From the cell containing the given text, extract its center point as [X, Y] coordinate. 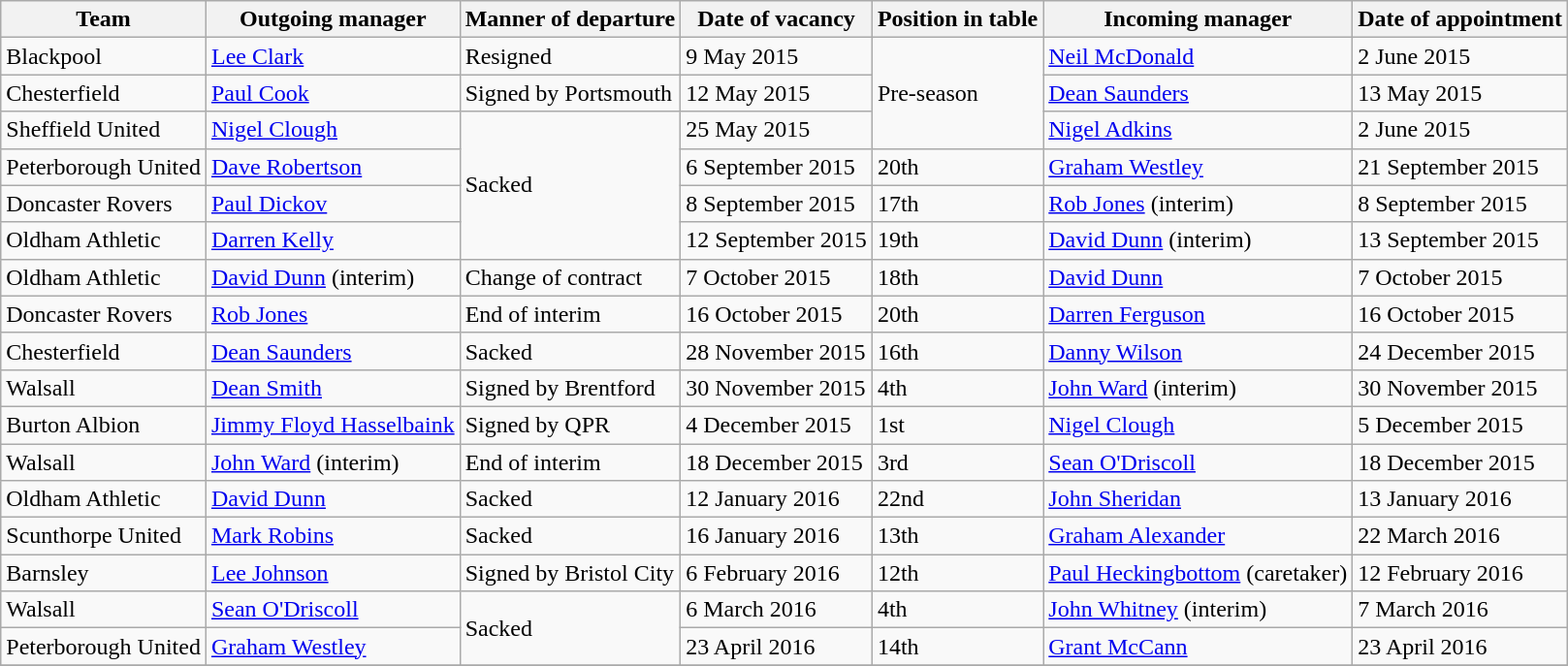
6 March 2016 [777, 610]
Dave Robertson [333, 167]
Dean Smith [333, 388]
Danny Wilson [1199, 351]
13th [957, 536]
Graham Alexander [1199, 536]
6 September 2015 [777, 167]
Signed by Brentford [570, 388]
Manner of departure [570, 19]
14th [957, 647]
Signed by QPR [570, 425]
John Whitney (interim) [1199, 610]
12 January 2016 [777, 499]
4 December 2015 [777, 425]
18th [957, 277]
Neil McDonald [1199, 56]
Jimmy Floyd Hasselbaink [333, 425]
Barnsley [104, 573]
Paul Heckingbottom (caretaker) [1199, 573]
13 May 2015 [1460, 93]
13 September 2015 [1460, 240]
6 February 2016 [777, 573]
Signed by Portsmouth [570, 93]
12 May 2015 [777, 93]
Signed by Bristol City [570, 573]
Outgoing manager [333, 19]
17th [957, 204]
Darren Kelly [333, 240]
12th [957, 573]
Paul Dickov [333, 204]
9 May 2015 [777, 56]
Burton Albion [104, 425]
John Sheridan [1199, 499]
Darren Ferguson [1199, 314]
Scunthorpe United [104, 536]
7 March 2016 [1460, 610]
22 March 2016 [1460, 536]
Sheffield United [104, 130]
Paul Cook [333, 93]
Resigned [570, 56]
1st [957, 425]
3rd [957, 462]
25 May 2015 [777, 130]
21 September 2015 [1460, 167]
Position in table [957, 19]
Rob Jones (interim) [1199, 204]
12 February 2016 [1460, 573]
Rob Jones [333, 314]
Blackpool [104, 56]
Incoming manager [1199, 19]
16th [957, 351]
Pre-season [957, 93]
22nd [957, 499]
Change of contract [570, 277]
13 January 2016 [1460, 499]
Lee Johnson [333, 573]
Mark Robins [333, 536]
Nigel Adkins [1199, 130]
Lee Clark [333, 56]
19th [957, 240]
Team [104, 19]
16 January 2016 [777, 536]
Date of vacancy [777, 19]
Grant McCann [1199, 647]
24 December 2015 [1460, 351]
Date of appointment [1460, 19]
5 December 2015 [1460, 425]
12 September 2015 [777, 240]
28 November 2015 [777, 351]
